Identify which cell holds the provided text, then report its (X, Y) central coordinate. 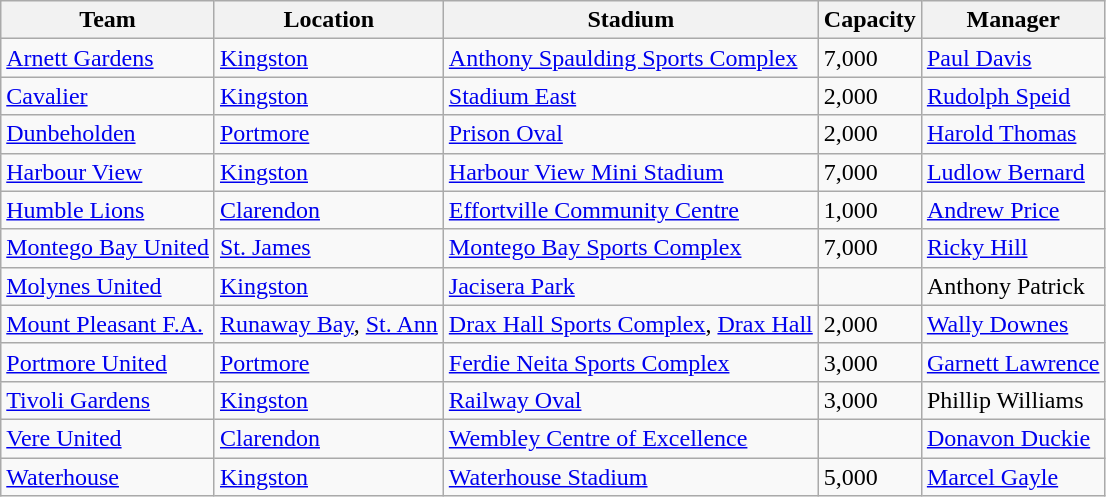
Railway Oval (630, 400)
Dunbeholden (108, 134)
Manager (1013, 20)
Waterhouse (108, 477)
5,000 (870, 477)
Harold Thomas (1013, 134)
Molynes United (108, 286)
St. James (328, 248)
Prison Oval (630, 134)
Effortville Community Centre (630, 210)
Harbour View (108, 172)
Montego Bay United (108, 248)
Team (108, 20)
Cavalier (108, 96)
Drax Hall Sports Complex, Drax Hall (630, 324)
Anthony Spaulding Sports Complex (630, 58)
Donavon Duckie (1013, 438)
Stadium (630, 20)
Marcel Gayle (1013, 477)
Portmore United (108, 362)
Andrew Price (1013, 210)
Location (328, 20)
Ricky Hill (1013, 248)
Runaway Bay, St. Ann (328, 324)
Wally Downes (1013, 324)
Rudolph Speid (1013, 96)
Ludlow Bernard (1013, 172)
Anthony Patrick (1013, 286)
Montego Bay Sports Complex (630, 248)
Waterhouse Stadium (630, 477)
Garnett Lawrence (1013, 362)
Tivoli Gardens (108, 400)
Wembley Centre of Excellence (630, 438)
Vere United (108, 438)
Stadium East (630, 96)
Phillip Williams (1013, 400)
Capacity (870, 20)
Arnett Gardens (108, 58)
Paul Davis (1013, 58)
Ferdie Neita Sports Complex (630, 362)
1,000 (870, 210)
Harbour View Mini Stadium (630, 172)
Mount Pleasant F.A. (108, 324)
Humble Lions (108, 210)
Jacisera Park (630, 286)
